Detect which cell encompasses the target text, then output its (X, Y) center coordinate. 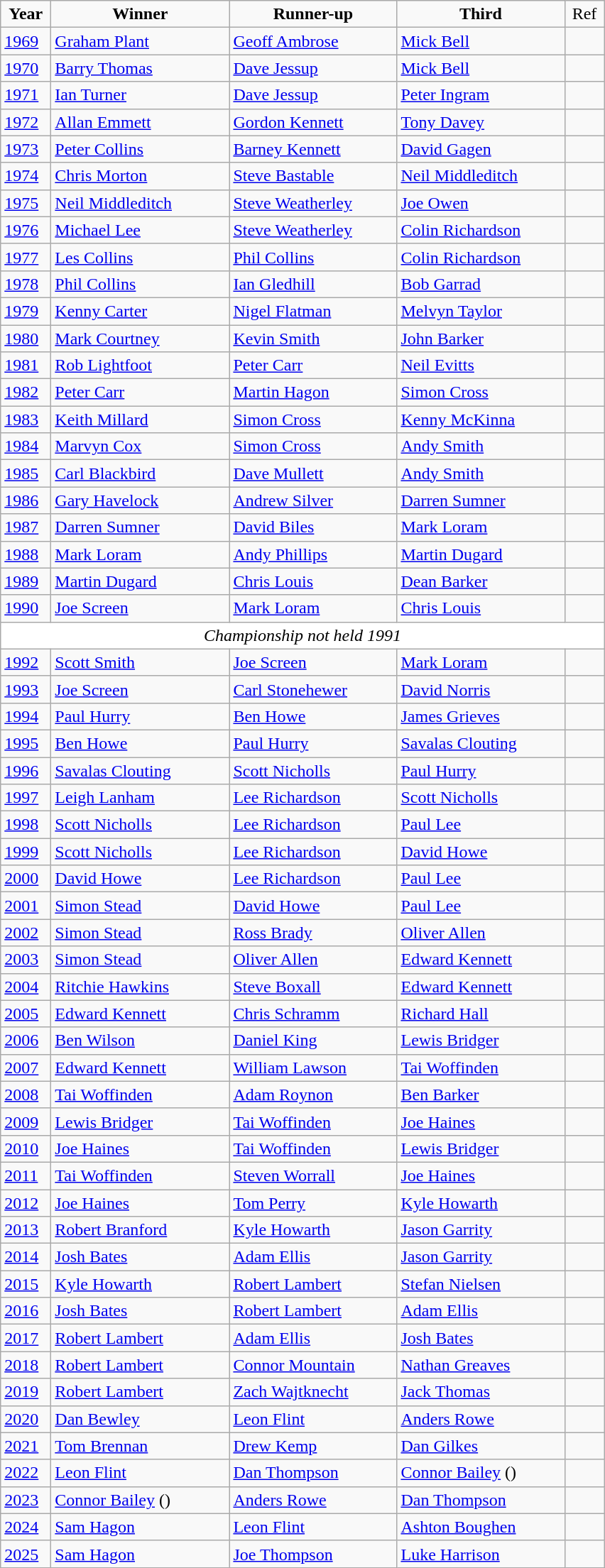
1992 (26, 662)
Mark Courtney (141, 339)
Gordon Kennett (313, 122)
Chris Morton (141, 176)
1984 (26, 446)
James Grieves (481, 716)
Ross Brady (313, 933)
Steven Worrall (313, 1175)
Joe Thompson (313, 1554)
1999 (26, 852)
1982 (26, 393)
1974 (26, 176)
Runner-up (313, 14)
1989 (26, 581)
Drew Kemp (313, 1446)
Year (26, 14)
2019 (26, 1392)
1971 (26, 95)
1985 (26, 473)
2022 (26, 1473)
Neil Evitts (481, 366)
David Gagen (481, 149)
2011 (26, 1175)
1990 (26, 608)
Ian Turner (141, 95)
Dan Gilkes (481, 1446)
Championship not held 1991 (302, 635)
2021 (26, 1446)
1970 (26, 68)
2000 (26, 879)
1981 (26, 366)
Peter Ingram (481, 95)
Connor Mountain (313, 1365)
1980 (26, 339)
Ashton Boughen (481, 1527)
2014 (26, 1257)
Ref (584, 14)
2013 (26, 1230)
1976 (26, 230)
Andy Phillips (313, 554)
Ritchie Hawkins (141, 987)
Chris Schramm (313, 1014)
Tony Davey (481, 122)
1983 (26, 420)
2004 (26, 987)
Peter Collins (141, 149)
Ian Gledhill (313, 284)
Tom Perry (313, 1203)
2002 (26, 933)
Marvyn Cox (141, 446)
Adam Roynon (313, 1095)
1998 (26, 825)
1977 (26, 257)
Scott Smith (141, 662)
Gary Havelock (141, 500)
Keith Millard (141, 420)
2009 (26, 1122)
Ben Barker (481, 1095)
Kevin Smith (313, 339)
2003 (26, 960)
Ben Wilson (141, 1041)
1972 (26, 122)
Melvyn Taylor (481, 311)
1997 (26, 798)
1986 (26, 500)
2001 (26, 906)
1994 (26, 716)
2020 (26, 1419)
Robert Branford (141, 1230)
William Lawson (313, 1068)
2024 (26, 1527)
2007 (26, 1068)
Kenny Carter (141, 311)
Richard Hall (481, 1014)
Allan Emmett (141, 122)
2006 (26, 1041)
1988 (26, 554)
Nigel Flatman (313, 311)
Bob Garrad (481, 284)
Martin Hagon (313, 393)
Geoff Ambrose (313, 41)
1987 (26, 527)
Barney Kennett (313, 149)
Luke Harrison (481, 1554)
Carl Stonehewer (313, 689)
Dean Barker (481, 581)
Steve Bastable (313, 176)
Michael Lee (141, 230)
Daniel King (313, 1041)
Tom Brennan (141, 1446)
2018 (26, 1365)
Andrew Silver (313, 500)
Jack Thomas (481, 1392)
1975 (26, 203)
2025 (26, 1554)
2023 (26, 1500)
1993 (26, 689)
1995 (26, 743)
1978 (26, 284)
Third (481, 14)
Rob Lightfoot (141, 366)
1996 (26, 770)
Dave Mullett (313, 473)
Graham Plant (141, 41)
1969 (26, 41)
1979 (26, 311)
2010 (26, 1148)
Leigh Lanham (141, 798)
John Barker (481, 339)
Joe Owen (481, 203)
David Norris (481, 689)
David Biles (313, 527)
Les Collins (141, 257)
Winner (141, 14)
2016 (26, 1311)
Carl Blackbird (141, 473)
Zach Wajtknecht (313, 1392)
Barry Thomas (141, 68)
2017 (26, 1338)
2008 (26, 1095)
2005 (26, 1014)
Nathan Greaves (481, 1365)
2012 (26, 1203)
1973 (26, 149)
Steve Boxall (313, 987)
Stefan Nielsen (481, 1284)
Dan Bewley (141, 1419)
2015 (26, 1284)
Kenny McKinna (481, 420)
